Scan for the cell matching the given text and deliver its (x, y) coordinate at center. 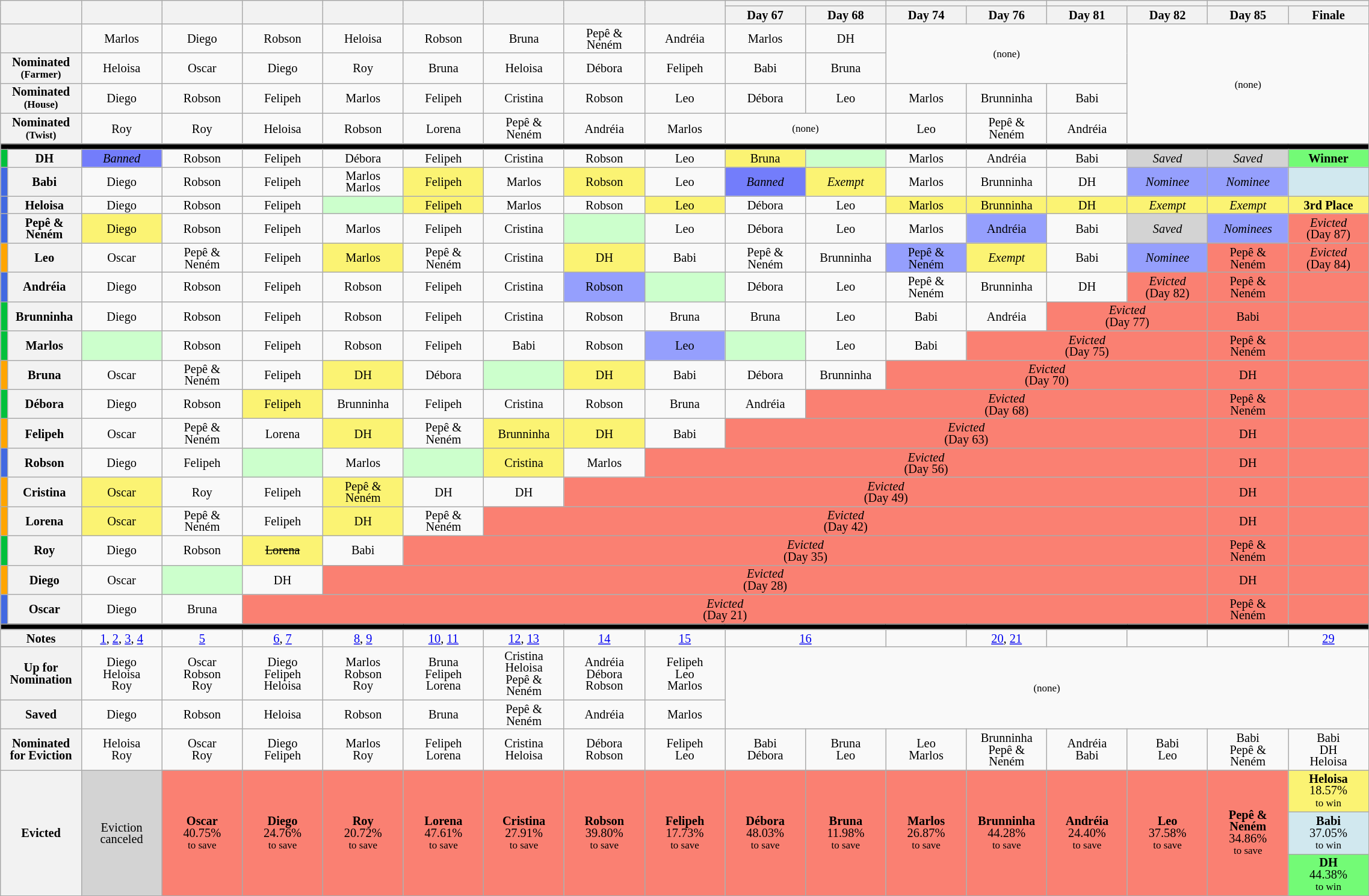
8, 9 (363, 638)
Heloisa18.57%to win (1329, 791)
15 (685, 638)
Evictioncanceled (122, 833)
DiegoFelipeh (283, 749)
Winner (1329, 158)
Pepê &Neném34.86%to save (1248, 833)
Nominated(House) (41, 98)
Nominatedfor Eviction (41, 749)
Evicted(Day 82) (1167, 286)
Leo37.58%to save (1167, 833)
AndréiaBabi (1087, 749)
3rd Place (1329, 205)
Felipeh17.73%to save (685, 833)
MarlosRobsonRoy (363, 673)
BrunninhaPepê &Neném (1007, 749)
Robson39.80%to save (604, 833)
BrunaFelipehLorena (443, 673)
BrunaLeo (845, 749)
1, 2, 3, 4 (122, 638)
Débora48.03%to save (765, 833)
Roy20.72%to save (363, 833)
Diego24.76%to save (283, 833)
12, 13 (524, 638)
FelipehLorena (443, 749)
Day 74 (926, 14)
Cristina27.91%to save (524, 833)
LeoMarlos (926, 749)
Evicted (41, 833)
Day 76 (1007, 14)
DiegoHeloisaRoy (122, 673)
Nominated(Farmer) (41, 68)
Day 67 (765, 14)
10, 11 (443, 638)
Nominated(Twist) (41, 128)
29 (1329, 638)
BabiDébora (765, 749)
BabiDHHeloisa (1329, 749)
FelipehLeoMarlos (685, 673)
Day 68 (845, 14)
DiegoFelipehHeloisa (283, 673)
CristinaHeloisaPepê &Neném (524, 673)
DH44.38%to win (1329, 875)
FelipehLeo (685, 749)
Lorena47.61%to save (443, 833)
Day 82 (1167, 14)
OscarRobsonRoy (202, 673)
HeloisaRoy (122, 749)
Day 81 (1087, 14)
Evicted(Day 28) (765, 580)
OscarRoy (202, 749)
5 (202, 638)
AndréiaDéboraRobson (604, 673)
Evicted(Day 70) (1047, 374)
Evicted(Day 42) (846, 521)
Up forNomination (41, 673)
Babi37.05%to win (1329, 833)
Evicted(Day 68) (1006, 404)
16 (805, 638)
Evicted(Day 75) (1087, 345)
Evicted(Day 87) (1329, 229)
Evicted(Day 77) (1128, 317)
Evicted(Day 63) (966, 433)
Bruna11.98%to save (845, 833)
BabiPepê &Neném (1248, 749)
Finale (1329, 14)
Evicted(Day 84) (1329, 258)
CristinaHeloisa (524, 749)
Andréia24.40%to save (1087, 833)
MarlosMarlos (363, 182)
Marlos26.87%to save (926, 833)
BabiLeo (1167, 749)
6, 7 (283, 638)
20, 21 (1007, 638)
Evicted(Day 21) (725, 609)
MarlosRoy (363, 749)
Evicted(Day 56) (926, 462)
Evicted(Day 35) (805, 550)
Nominees (1248, 229)
DéboraRobson (604, 749)
Notes (41, 638)
14 (604, 638)
Day 85 (1248, 14)
Evicted(Day 49) (886, 492)
Brunninha44.28%to save (1007, 833)
Oscar40.75%to save (202, 833)
